Identify which cell holds the provided text, then report its (x, y) central coordinate. 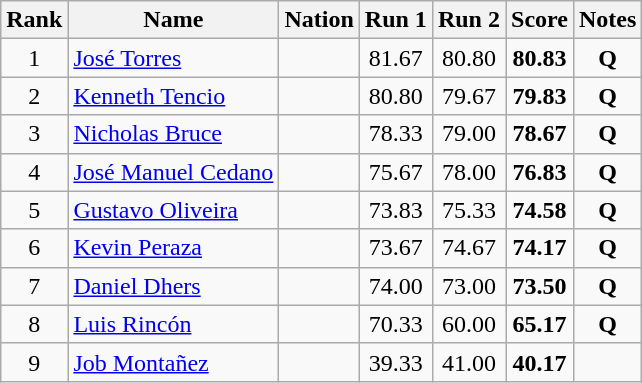
2 (34, 96)
José Manuel Cedano (174, 172)
40.17 (540, 362)
José Torres (174, 58)
60.00 (468, 324)
75.33 (468, 210)
41.00 (468, 362)
Nicholas Bruce (174, 134)
79.00 (468, 134)
76.83 (540, 172)
Job Montañez (174, 362)
73.00 (468, 286)
74.67 (468, 248)
4 (34, 172)
Luis Rincón (174, 324)
74.58 (540, 210)
74.17 (540, 248)
Daniel Dhers (174, 286)
Kenneth Tencio (174, 96)
80.83 (540, 58)
1 (34, 58)
78.67 (540, 134)
39.33 (396, 362)
3 (34, 134)
79.67 (468, 96)
Kevin Peraza (174, 248)
8 (34, 324)
Score (540, 20)
Notes (607, 20)
81.67 (396, 58)
79.83 (540, 96)
73.67 (396, 248)
Run 1 (396, 20)
73.50 (540, 286)
70.33 (396, 324)
Rank (34, 20)
Gustavo Oliveira (174, 210)
9 (34, 362)
7 (34, 286)
Name (174, 20)
78.00 (468, 172)
6 (34, 248)
73.83 (396, 210)
75.67 (396, 172)
78.33 (396, 134)
65.17 (540, 324)
Nation (319, 20)
Run 2 (468, 20)
5 (34, 210)
74.00 (396, 286)
